Determine the [X, Y] coordinate at the center of the cell enclosing the given text.  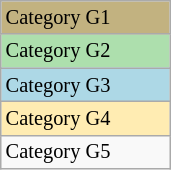
Category G3 [86, 85]
Category G2 [86, 51]
Category G4 [86, 118]
Category G1 [86, 17]
Category G5 [86, 152]
